Capture the cell that displays the provided text and extract its [X, Y] central coordinate. 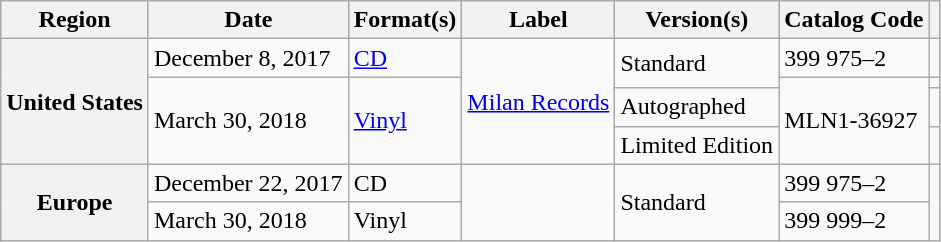
Label [538, 20]
December 8, 2017 [248, 58]
Limited Edition [697, 145]
Catalog Code [854, 20]
Europe [75, 202]
MLN1-36927 [854, 120]
Autographed [697, 107]
399 999–2 [854, 221]
Region [75, 20]
December 22, 2017 [248, 183]
Milan Records [538, 102]
Format(s) [405, 20]
Version(s) [697, 20]
United States [75, 102]
Date [248, 20]
